Scan for the cell matching the given text and deliver its (X, Y) coordinate at center. 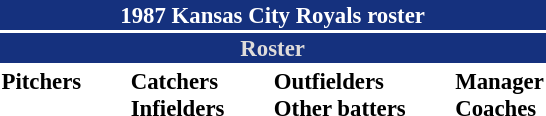
Roster (272, 48)
1987 Kansas City Royals roster (272, 15)
